Find where the given text appears and provide that cell's center as [X, Y] coordinate. 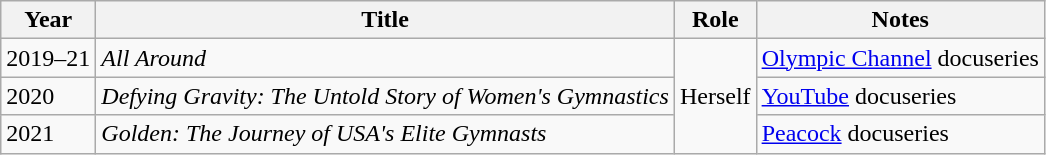
YouTube docuseries [900, 96]
Olympic Channel docuseries [900, 58]
2021 [48, 134]
Defying Gravity: The Untold Story of Women's Gymnastics [386, 96]
Notes [900, 20]
2019–21 [48, 58]
Title [386, 20]
Herself [715, 96]
Year [48, 20]
Peacock docuseries [900, 134]
All Around [386, 58]
Role [715, 20]
Golden: The Journey of USA's Elite Gymnasts [386, 134]
2020 [48, 96]
